Return the (x, y) coordinate for the center point of the cell that contains the specified text.  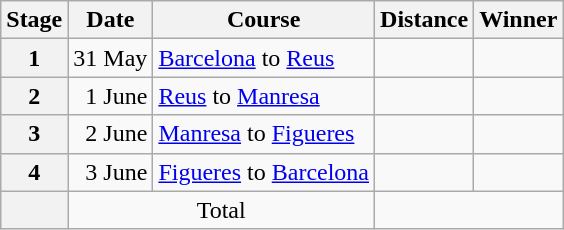
3 (34, 134)
Figueres to Barcelona (264, 172)
1 (34, 58)
3 June (110, 172)
31 May (110, 58)
Reus to Manresa (264, 96)
2 June (110, 134)
4 (34, 172)
1 June (110, 96)
Distance (424, 20)
Barcelona to Reus (264, 58)
Manresa to Figueres (264, 134)
Stage (34, 20)
2 (34, 96)
Date (110, 20)
Total (222, 210)
Course (264, 20)
Winner (518, 20)
